Detect which cell encompasses the target text, then output its [x, y] center coordinate. 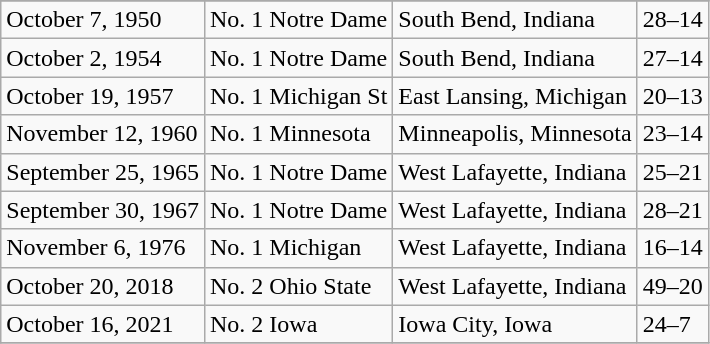
October 7, 1950 [103, 20]
23–14 [672, 134]
October 16, 2021 [103, 324]
October 2, 1954 [103, 58]
Iowa City, Iowa [515, 324]
November 12, 1960 [103, 134]
28–21 [672, 210]
October 19, 1957 [103, 96]
October 20, 2018 [103, 286]
16–14 [672, 248]
28–14 [672, 20]
No. 2 Ohio State [298, 286]
25–21 [672, 172]
East Lansing, Michigan [515, 96]
No. 1 Minnesota [298, 134]
September 30, 1967 [103, 210]
November 6, 1976 [103, 248]
No. 1 Michigan St [298, 96]
No. 2 Iowa [298, 324]
Minneapolis, Minnesota [515, 134]
No. 1 Michigan [298, 248]
20–13 [672, 96]
27–14 [672, 58]
49–20 [672, 286]
September 25, 1965 [103, 172]
24–7 [672, 324]
